Provide the [X, Y] coordinate of the cell's center where the given text is located.  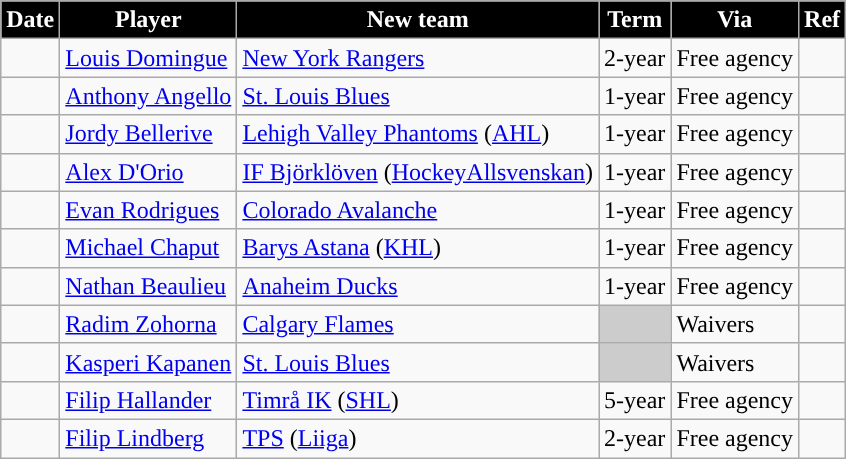
New team [418, 20]
Anaheim Ducks [418, 286]
Filip Hallander [148, 400]
Jordy Bellerive [148, 134]
Ref [822, 20]
Nathan Beaulieu [148, 286]
Date [30, 20]
Timrå IK (SHL) [418, 400]
Calgary Flames [418, 324]
Player [148, 20]
Louis Domingue [148, 58]
Lehigh Valley Phantoms (AHL) [418, 134]
Filip Lindberg [148, 438]
Anthony Angello [148, 96]
Via [735, 20]
Term [635, 20]
IF Björklöven (HockeyAllsvenskan) [418, 172]
Colorado Avalanche [418, 210]
5-year [635, 400]
TPS (Liiga) [418, 438]
Evan Rodrigues [148, 210]
New York Rangers [418, 58]
Radim Zohorna [148, 324]
Alex D'Orio [148, 172]
Kasperi Kapanen [148, 362]
Barys Astana (KHL) [418, 248]
Michael Chaput [148, 248]
